Detect which cell encompasses the target text, then output its [x, y] center coordinate. 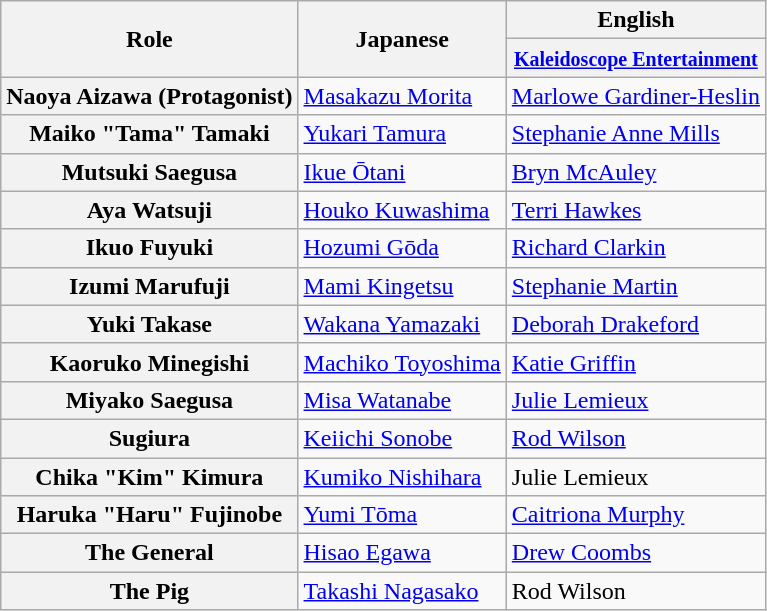
Caitriona Murphy [636, 515]
Machiko Toyoshima [402, 362]
The Pig [150, 591]
Terri Hawkes [636, 210]
Yukari Tamura [402, 134]
Hozumi Gōda [402, 248]
Katie Griffin [636, 362]
Mutsuki Saegusa [150, 172]
Stephanie Martin [636, 286]
Marlowe Gardiner-Heslin [636, 96]
Miyako Saegusa [150, 400]
Kaoruko Minegishi [150, 362]
Aya Watsuji [150, 210]
Takashi Nagasako [402, 591]
Houko Kuwashima [402, 210]
Izumi Marufuji [150, 286]
Yuki Takase [150, 324]
Haruka "Haru" Fujinobe [150, 515]
Wakana Yamazaki [402, 324]
Mami Kingetsu [402, 286]
Hisao Egawa [402, 553]
Ikuo Fuyuki [150, 248]
Masakazu Morita [402, 96]
Japanese [402, 39]
Keiichi Sonobe [402, 438]
Yumi Tōma [402, 515]
Richard Clarkin [636, 248]
Kumiko Nishihara [402, 477]
Role [150, 39]
English [636, 20]
Stephanie Anne Mills [636, 134]
Misa Watanabe [402, 400]
Sugiura [150, 438]
Drew Coombs [636, 553]
Kaleidoscope Entertainment [636, 58]
Maiko "Tama" Tamaki [150, 134]
Chika "Kim" Kimura [150, 477]
Deborah Drakeford [636, 324]
Bryn McAuley [636, 172]
The General [150, 553]
Naoya Aizawa (Protagonist) [150, 96]
Ikue Ōtani [402, 172]
